Output the [x, y] coordinate of the center of the cell containing the given text.  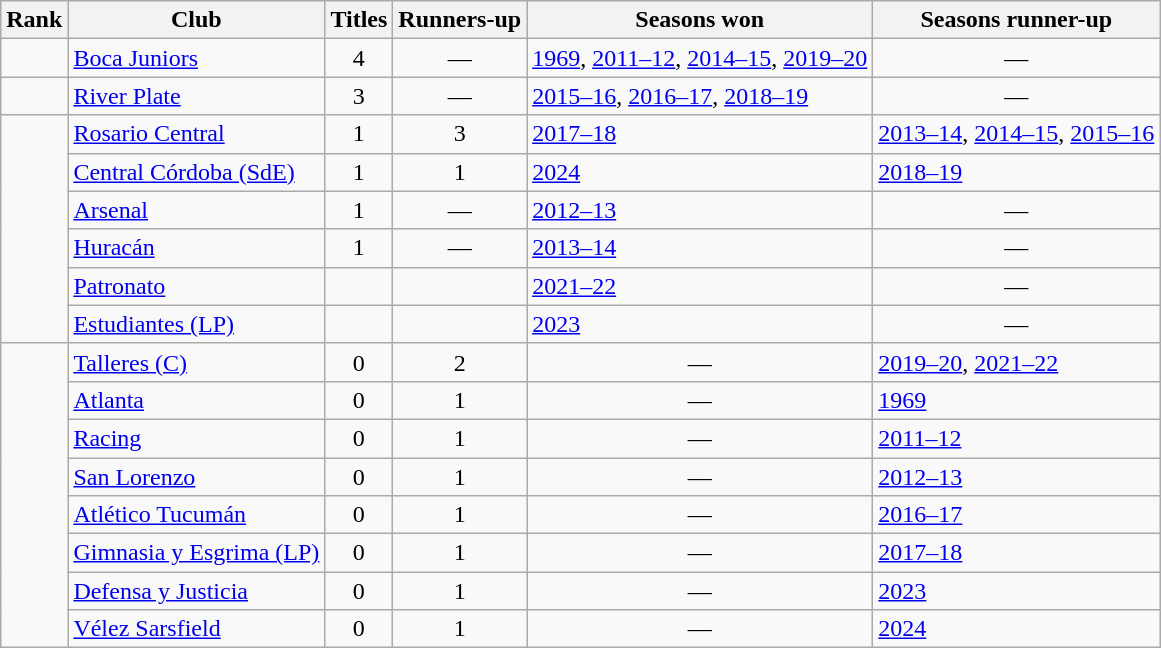
Seasons runner-up [1016, 20]
Atlanta [196, 400]
Huracán [196, 248]
Runners-up [460, 20]
Racing [196, 438]
2019–20, 2021–22 [1016, 362]
2013–14, 2014–15, 2015–16 [1016, 134]
Estudiantes (LP) [196, 324]
Gimnasia y Esgrima (LP) [196, 553]
Arsenal [196, 210]
Central Córdoba (SdE) [196, 172]
1969 [1016, 400]
2011–12 [1016, 438]
2018–19 [1016, 172]
2016–17 [1016, 515]
Atlético Tucumán [196, 515]
Patronato [196, 286]
2015–16, 2016–17, 2018–19 [700, 96]
Club [196, 20]
Seasons won [700, 20]
2 [460, 362]
Rosario Central [196, 134]
2021–22 [700, 286]
Vélez Sarsfield [196, 629]
1969, 2011–12, 2014–15, 2019–20 [700, 58]
San Lorenzo [196, 477]
2013–14 [700, 248]
Rank [34, 20]
Titles [359, 20]
Talleres (C) [196, 362]
4 [359, 58]
Boca Juniors [196, 58]
River Plate [196, 96]
Defensa y Justicia [196, 591]
